Find where the given text appears and provide that cell's center as (X, Y) coordinate. 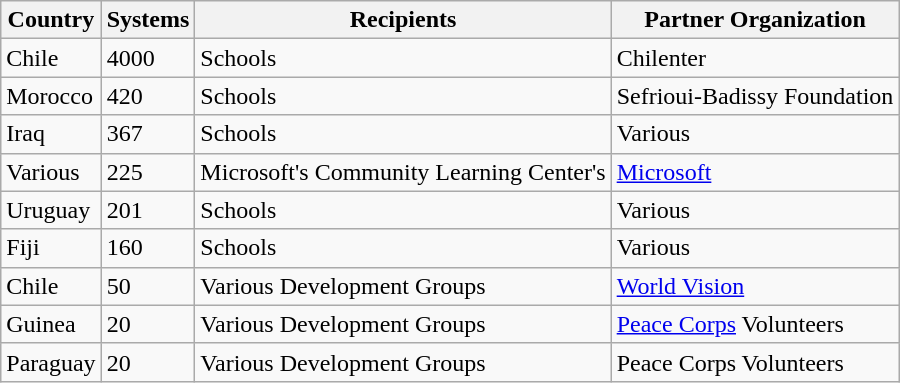
Systems (148, 20)
4000 (148, 58)
160 (148, 248)
World Vision (755, 286)
225 (148, 172)
420 (148, 96)
Guinea (51, 324)
Chilenter (755, 58)
Microsoft's Community Learning Center's (403, 172)
Partner Organization (755, 20)
367 (148, 134)
Country (51, 20)
Recipients (403, 20)
Morocco (51, 96)
Microsoft (755, 172)
Iraq (51, 134)
Fiji (51, 248)
Paraguay (51, 362)
Sefrioui-Badissy Foundation (755, 96)
Uruguay (51, 210)
201 (148, 210)
50 (148, 286)
